From the cell containing the given text, extract its center point as (X, Y) coordinate. 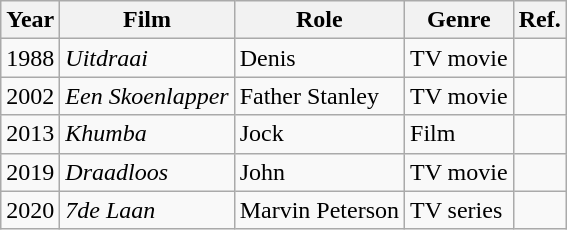
7de Laan (147, 210)
Jock (319, 134)
2013 (30, 134)
Father Stanley (319, 96)
Uitdraai (147, 58)
2002 (30, 96)
Marvin Peterson (319, 210)
John (319, 172)
Year (30, 20)
Ref. (540, 20)
Een Skoenlapper (147, 96)
Role (319, 20)
Denis (319, 58)
Draadloos (147, 172)
TV series (460, 210)
Genre (460, 20)
2019 (30, 172)
1988 (30, 58)
Khumba (147, 134)
2020 (30, 210)
